Pinpoint the cell where the given text exists, returning its [X, Y] midpoint coordinate. 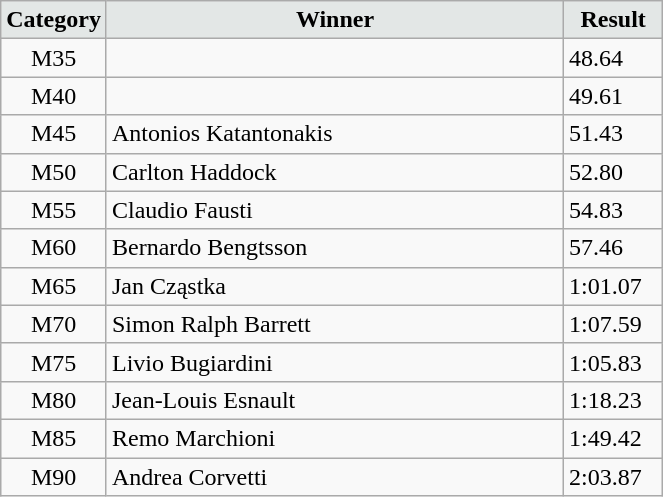
Andrea Corvetti [334, 477]
Livio Bugiardini [334, 362]
Simon Ralph Barrett [334, 324]
1:49.42 [614, 438]
49.61 [614, 96]
Jean-Louis Esnault [334, 400]
Remo Marchioni [334, 438]
M65 [54, 286]
M35 [54, 58]
Carlton Haddock [334, 172]
1:07.59 [614, 324]
48.64 [614, 58]
M75 [54, 362]
M70 [54, 324]
Antonios Katantonakis [334, 134]
Winner [334, 20]
M60 [54, 248]
Claudio Fausti [334, 210]
M50 [54, 172]
51.43 [614, 134]
54.83 [614, 210]
57.46 [614, 248]
Result [614, 20]
M90 [54, 477]
Bernardo Bengtsson [334, 248]
Jan Cząstka [334, 286]
1:18.23 [614, 400]
M40 [54, 96]
M45 [54, 134]
1:01.07 [614, 286]
Category [54, 20]
1:05.83 [614, 362]
M85 [54, 438]
52.80 [614, 172]
M55 [54, 210]
2:03.87 [614, 477]
M80 [54, 400]
